Return [X, Y] of the center of cell containing provided text 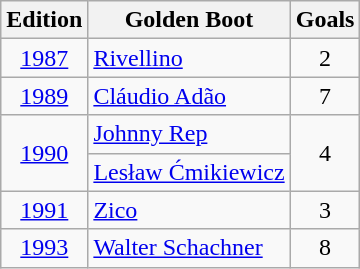
1987 [44, 58]
Goals [325, 20]
4 [325, 153]
1989 [44, 96]
Johnny Rep [189, 134]
8 [325, 248]
1991 [44, 210]
Zico [189, 210]
1990 [44, 153]
Cláudio Adão [189, 96]
Rivellino [189, 58]
3 [325, 210]
Golden Boot [189, 20]
Edition [44, 20]
7 [325, 96]
Walter Schachner [189, 248]
1993 [44, 248]
Lesław Ćmikiewicz [189, 172]
2 [325, 58]
